Find where the given text appears and provide that cell's center as (X, Y) coordinate. 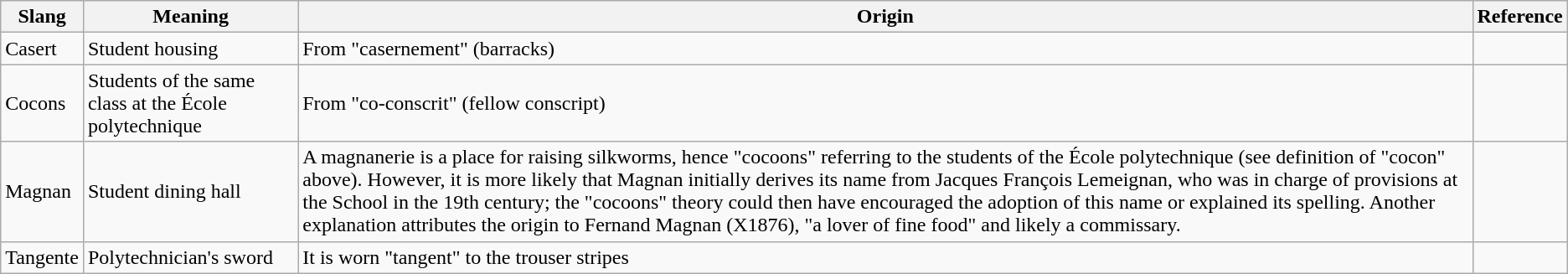
Students of the same class at the École polytechnique (190, 103)
Cocons (42, 103)
Slang (42, 17)
Magnan (42, 191)
Origin (885, 17)
Casert (42, 49)
Student dining hall (190, 191)
It is worn "tangent" to the trouser stripes (885, 257)
Meaning (190, 17)
Student housing (190, 49)
Tangente (42, 257)
Polytechnician's sword (190, 257)
From "casernement" (barracks) (885, 49)
Reference (1519, 17)
From "co-conscrit" (fellow conscript) (885, 103)
